Find where the given text appears and provide that cell's center as (X, Y) coordinate. 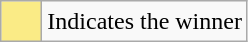
Indicates the winner (145, 22)
